For the text-containing cell, return its midpoint in (X, Y) coordinate format. 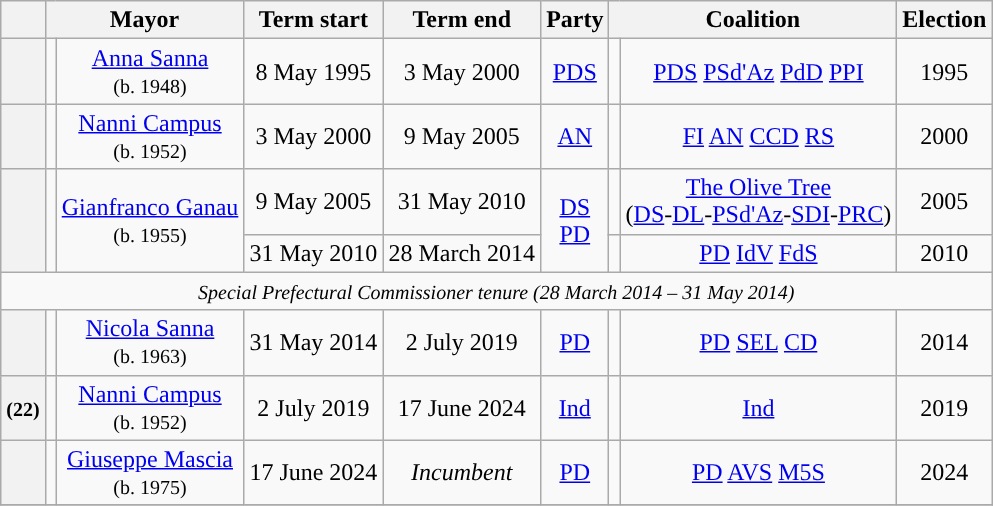
2014 (944, 342)
2024 (944, 472)
(22) (23, 408)
Term start (314, 20)
Mayor (144, 20)
2005 (944, 202)
1995 (944, 72)
2010 (944, 253)
AN (575, 136)
The Olive Tree(DS-DL-PSd'Az-SDI-PRC) (758, 202)
Anna Sanna (b. 1948) (150, 72)
2000 (944, 136)
FI AN CCD RS (758, 136)
Giuseppe Mascia (b. 1975) (150, 472)
Gianfranco Ganau (b. 1955) (150, 220)
28 March 2014 (462, 253)
Coalition (753, 20)
PD IdV FdS (758, 253)
Incumbent (462, 472)
PDS (575, 72)
Special Prefectural Commissioner tenure (28 March 2014 – 31 May 2014) (496, 291)
2019 (944, 408)
8 May 1995 (314, 72)
PDS PSd'Az PdD PPI (758, 72)
DSPD (575, 220)
Nicola Sanna (b. 1963) (150, 342)
Term end (462, 20)
Election (944, 20)
Party (575, 20)
31 May 2014 (314, 342)
PD AVS M5S (758, 472)
PD SEL CD (758, 342)
